Find where the given text appears and provide that cell's center as (X, Y) coordinate. 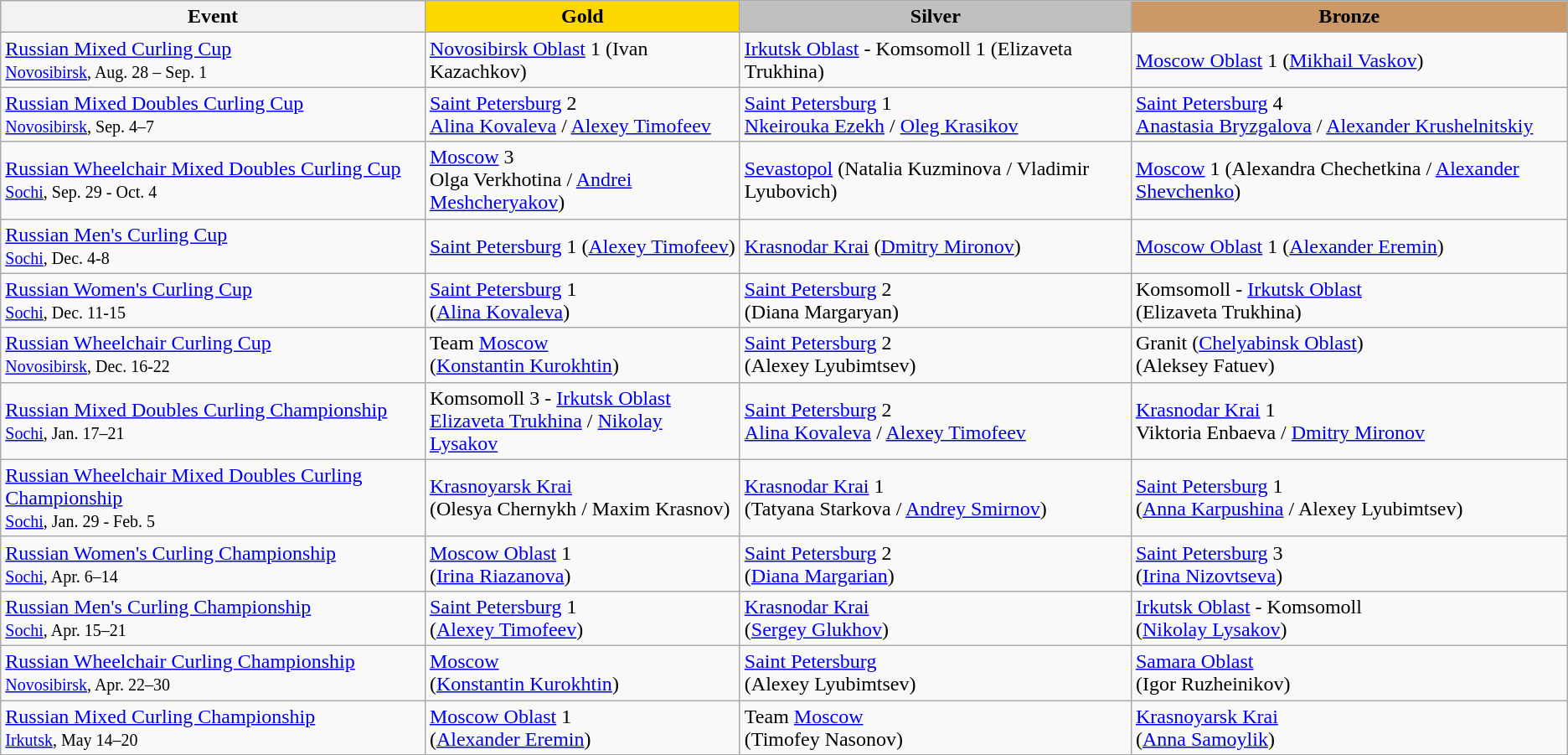
Moscow(Konstantin Kurokhtin) (582, 672)
Saint Petersburg 2(Diana Margaryan) (935, 300)
Granit (Chelyabinsk Oblast)(Aleksey Fatuev) (1349, 355)
Russian Men's Curling Championship Sochi, Apr. 15–21 (213, 618)
Russian Wheelchair Mixed Doubles Curling CupSochi, Sep. 29 - Oct. 4 (213, 180)
Russian Women's Curling CupSochi, Dec. 11-15 (213, 300)
Russian Women's Curling Championship Sochi, Apr. 6–14 (213, 563)
Saint Petersburg 1(Anna Karpushina / Alexey Lyubimtsev) (1349, 498)
Russian Mixed Doubles Curling Cup Novosibirsk, Sep. 4–7 (213, 114)
Russian Mixed Curling Championship Irkutsk, May 14–20 (213, 727)
Saint Petersburg 1(Alina Kovaleva) (582, 300)
Saint Petersburg 2(Alexey Lyubimtsev) (935, 355)
Russian Wheelchair Curling CupNovosibirsk, Dec. 16-22 (213, 355)
Moscow Oblast 1 (Alexander Eremin) (1349, 246)
Russian Mixed Curling Cup Novosibirsk, Aug. 28 – Sep. 1 (213, 60)
Krasnoyarsk Krai(Olesya Chernykh / Maxim Krasnov) (582, 498)
Saint Petersburg 1Nkeirouka Ezekh / Oleg Krasikov (935, 114)
Irkutsk Oblast - Komsomoll 1 (Elizaveta Trukhina) (935, 60)
Samara Oblast(Igor Ruzheinikov) (1349, 672)
Krasnodar Krai 1Viktoria Enbaeva / Dmitry Mironov (1349, 421)
Moscow Oblast 1(Alexander Eremin) (582, 727)
Moscow Oblast 1 (Mikhail Vaskov) (1349, 60)
Sevastopol (Natalia Kuzminova / Vladimir Lyubovich) (935, 180)
Saint Petersburg(Alexey Lyubimtsev) (935, 672)
Saint Petersburg 4Anastasia Bryzgalova / Alexander Krushelnitskiy (1349, 114)
Krasnodar Krai (Dmitry Mironov) (935, 246)
Russian Wheelchair Curling Championship Novosibirsk, Apr. 22–30 (213, 672)
Komsomoll 3 - Irkutsk OblastElizaveta Trukhina / Nikolay Lysakov (582, 421)
Moscow Oblast 1(Irina Riazanova) (582, 563)
Russian Mixed Doubles Curling Championship Sochi, Jan. 17–21 (213, 421)
Moscow 3Olga Verkhotina / Andrei Meshcheryakov) (582, 180)
Event (213, 17)
Saint Petersburg 1(Alexey Timofeev) (582, 618)
Saint Petersburg 1 (Alexey Timofeev) (582, 246)
Irkutsk Oblast - Komsomoll(Nikolay Lysakov) (1349, 618)
Gold (582, 17)
Bronze (1349, 17)
Silver (935, 17)
Komsomoll - Irkutsk Oblast(Elizaveta Trukhina) (1349, 300)
Saint Petersburg 2(Diana Margarian) (935, 563)
Team Moscow(Timofey Nasonov) (935, 727)
Russian Men's Curling CupSochi, Dec. 4-8 (213, 246)
Krasnodar Krai 1(Tatyana Starkova / Andrey Smirnov) (935, 498)
Krasnodar Krai(Sergey Glukhov) (935, 618)
Novosibirsk Oblast 1 (Ivan Kazachkov) (582, 60)
Saint Petersburg 3(Irina Nizovtseva) (1349, 563)
Russian Wheelchair Mixed Doubles Curling ChampionshipSochi, Jan. 29 - Feb. 5 (213, 498)
Krasnoyarsk Krai(Anna Samoylik) (1349, 727)
Team Moscow(Konstantin Kurokhtin) (582, 355)
Moscow 1 (Alexandra Chechetkina / Alexander Shevchenko) (1349, 180)
